Capture the cell that displays the provided text and extract its [x, y] central coordinate. 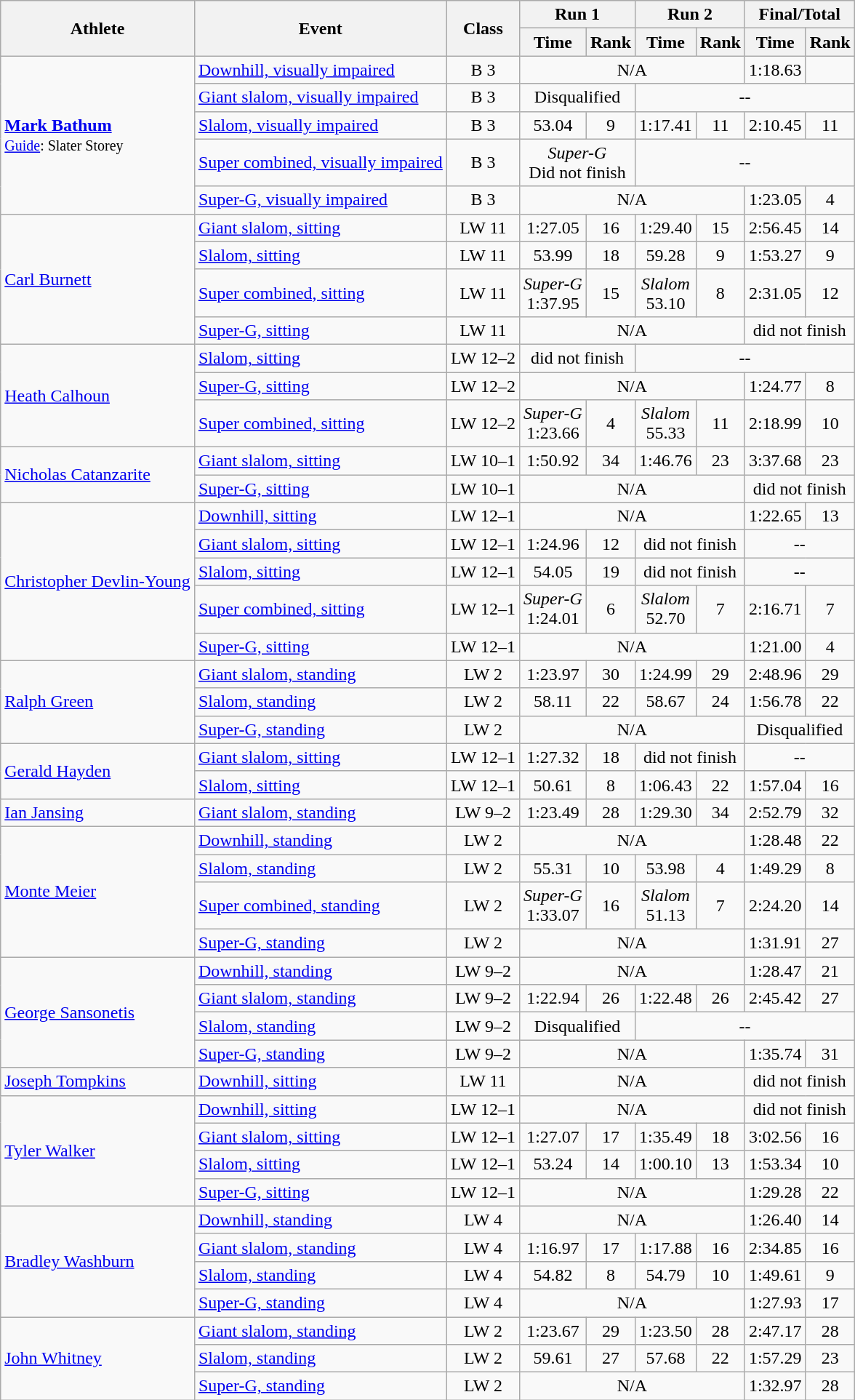
Super-G 1:24.01 [553, 609]
Super-G Did not finish [577, 163]
2:47.17 [775, 1330]
Ralph Green [97, 702]
Joseph Tompkins [97, 1081]
1:27.07 [553, 1137]
1:53.34 [775, 1164]
1:57.04 [775, 785]
Tyler Walker [97, 1151]
1:29.40 [666, 228]
George Sansonetis [97, 1012]
Super combined, visually impaired [320, 163]
John Whitney [97, 1358]
Class [483, 28]
1:32.97 [775, 1386]
2:31.05 [775, 292]
2:18.99 [775, 423]
2:10.45 [775, 125]
1:24.77 [775, 386]
1:26.40 [775, 1220]
Athlete [97, 28]
59.28 [666, 255]
1:49.61 [775, 1275]
58.11 [553, 702]
Slalom 52.70 [666, 609]
Downhill, visually impaired [320, 70]
Slalom 51.13 [666, 906]
1:27.32 [553, 757]
Final/Total [800, 15]
1:28.47 [775, 971]
1:57.29 [775, 1359]
3:02.56 [775, 1137]
Slalom 53.10 [666, 292]
55.31 [553, 868]
Giant slalom, visually impaired [320, 97]
Monte Meier [97, 892]
1:23.05 [775, 200]
1:16.97 [553, 1247]
Slalom, visually impaired [320, 125]
53.99 [553, 255]
Carl Burnett [97, 279]
30 [611, 674]
3:37.68 [775, 461]
1:23.50 [666, 1330]
1:00.10 [666, 1164]
1:23.49 [553, 812]
1:06.43 [666, 785]
1:46.76 [666, 461]
1:27.93 [775, 1303]
2:16.71 [775, 609]
Bradley Washburn [97, 1261]
Slalom 55.33 [666, 423]
58.67 [666, 702]
1:22.48 [666, 999]
2:56.45 [775, 228]
21 [830, 971]
1:23.97 [553, 674]
Heath Calhoun [97, 396]
Run 1 [577, 15]
31 [830, 1054]
54.79 [666, 1275]
1:22.94 [553, 999]
Mark BathumGuide: Slater Storey [97, 135]
1:35.74 [775, 1054]
Event [320, 28]
1:29.28 [775, 1192]
1:22.65 [775, 516]
Christopher Devlin-Young [97, 582]
1:18.63 [775, 70]
50.61 [553, 785]
Super-G, visually impaired [320, 200]
53.24 [553, 1164]
2:45.42 [775, 999]
1:28.48 [775, 840]
24 [720, 702]
1:53.27 [775, 255]
Super combined, standing [320, 906]
1:50.92 [553, 461]
32 [830, 812]
54.05 [553, 572]
2:52.79 [775, 812]
1:29.30 [666, 812]
1:24.99 [666, 674]
2:34.85 [775, 1247]
1:27.05 [553, 228]
1:35.49 [666, 1137]
57.68 [666, 1359]
Super-G 1:23.66 [553, 423]
53.04 [553, 125]
Super-G 1:37.95 [553, 292]
1:17.88 [666, 1247]
6 [611, 609]
54.82 [553, 1275]
Gerald Hayden [97, 771]
2:24.20 [775, 906]
1:21.00 [775, 647]
Super-G 1:33.07 [553, 906]
53.98 [666, 868]
1:23.67 [553, 1330]
Nicholas Catanzarite [97, 475]
2:48.96 [775, 674]
59.61 [553, 1359]
1:24.96 [553, 544]
19 [611, 572]
Run 2 [691, 15]
1:17.41 [666, 125]
Ian Jansing [97, 812]
1:49.29 [775, 868]
1:56.78 [775, 702]
1:31.91 [775, 943]
